Determine the [X, Y] coordinate at the center of the cell enclosing the given text.  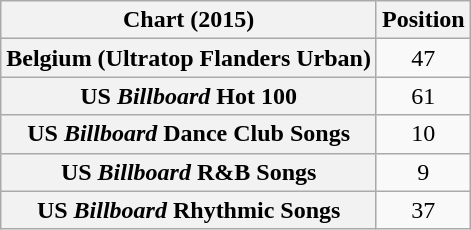
US Billboard Dance Club Songs [189, 134]
10 [423, 134]
47 [423, 58]
9 [423, 172]
Belgium (Ultratop Flanders Urban) [189, 58]
US Billboard R&B Songs [189, 172]
37 [423, 210]
US Billboard Rhythmic Songs [189, 210]
Chart (2015) [189, 20]
61 [423, 96]
Position [423, 20]
US Billboard Hot 100 [189, 96]
